Search for the cell housing the specified text and yield its [X, Y] center coordinate. 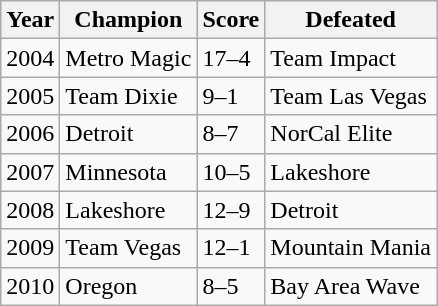
10–5 [231, 172]
Oregon [128, 286]
Score [231, 20]
17–4 [231, 58]
2010 [30, 286]
Team Las Vegas [351, 96]
Defeated [351, 20]
Mountain Mania [351, 248]
9–1 [231, 96]
Minnesota [128, 172]
Team Impact [351, 58]
Champion [128, 20]
NorCal Elite [351, 134]
2007 [30, 172]
2004 [30, 58]
Team Dixie [128, 96]
8–7 [231, 134]
2005 [30, 96]
2008 [30, 210]
Team Vegas [128, 248]
Metro Magic [128, 58]
12–9 [231, 210]
2009 [30, 248]
2006 [30, 134]
Year [30, 20]
Bay Area Wave [351, 286]
8–5 [231, 286]
12–1 [231, 248]
